Output the [X, Y] coordinate of the center of the cell containing the given text.  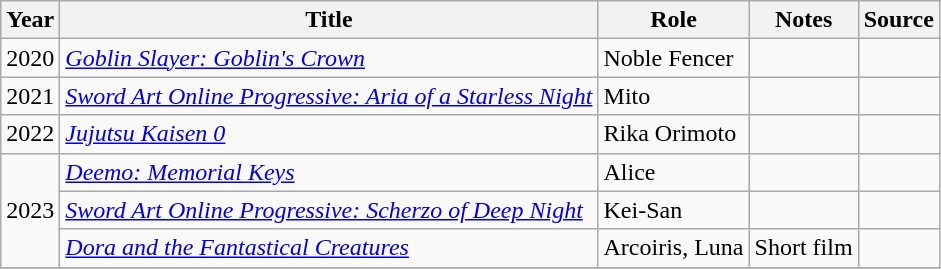
Sword Art Online Progressive: Aria of a Starless Night [329, 96]
Role [674, 20]
Short film [804, 248]
Notes [804, 20]
Source [898, 20]
Noble Fencer [674, 58]
Deemo: Memorial Keys [329, 172]
Sword Art Online Progressive: Scherzo of Deep Night [329, 210]
Arcoiris, Luna [674, 248]
2021 [30, 96]
Goblin Slayer: Goblin's Crown [329, 58]
2023 [30, 210]
Alice [674, 172]
2020 [30, 58]
2022 [30, 134]
Year [30, 20]
Rika Orimoto [674, 134]
Dora and the Fantastical Creatures [329, 248]
Jujutsu Kaisen 0 [329, 134]
Kei-San [674, 210]
Title [329, 20]
Mito [674, 96]
